Find where the given text appears and provide that cell's center as (x, y) coordinate. 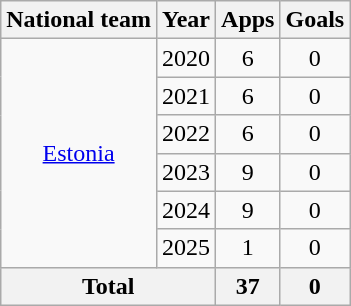
National team (79, 20)
2024 (186, 210)
Total (108, 286)
Year (186, 20)
2021 (186, 96)
Goals (315, 20)
Apps (248, 20)
2022 (186, 134)
2023 (186, 172)
37 (248, 286)
2025 (186, 248)
Estonia (79, 153)
1 (248, 248)
2020 (186, 58)
